Output the [X, Y] coordinate of the center of the cell containing the given text.  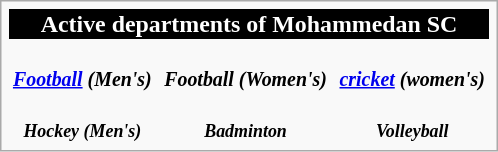
Badminton [246, 119]
cricket (women's) [412, 66]
Active departments of Mohammedan SC [248, 23]
Volleyball [412, 119]
Football (Men's) [82, 66]
Football (Women's) [246, 66]
Hockey (Men's) [82, 119]
